Find where the given text appears and provide that cell's center as [x, y] coordinate. 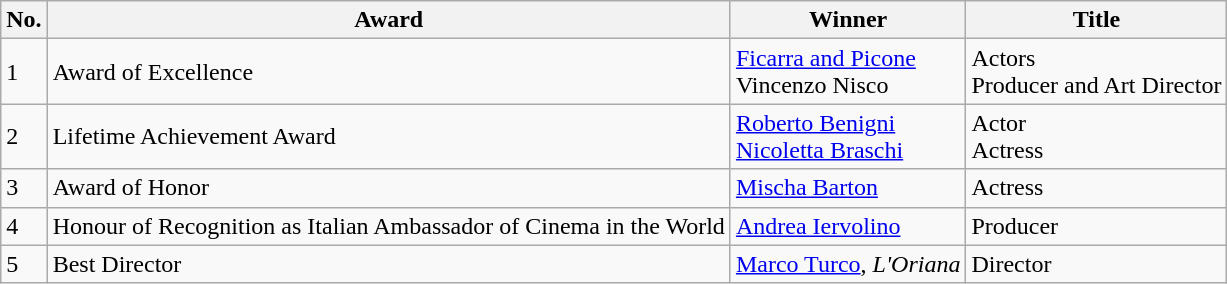
Roberto BenigniNicoletta Braschi [848, 136]
Andrea Iervolino [848, 226]
2 [24, 136]
Winner [848, 20]
Award of Honor [388, 188]
Producer [1096, 226]
3 [24, 188]
Director [1096, 264]
Best Director [388, 264]
Title [1096, 20]
Actress [1096, 188]
Mischa Barton [848, 188]
1 [24, 72]
Award [388, 20]
Marco Turco, L'Oriana [848, 264]
Honour of Recognition as Italian Ambassador of Cinema in the World [388, 226]
ActorActress [1096, 136]
4 [24, 226]
Ficarra and PiconeVincenzo Nisco [848, 72]
Award of Excellence [388, 72]
No. [24, 20]
5 [24, 264]
Lifetime Achievement Award [388, 136]
ActorsProducer and Art Director [1096, 72]
